Identify which cell holds the provided text, then report its [X, Y] central coordinate. 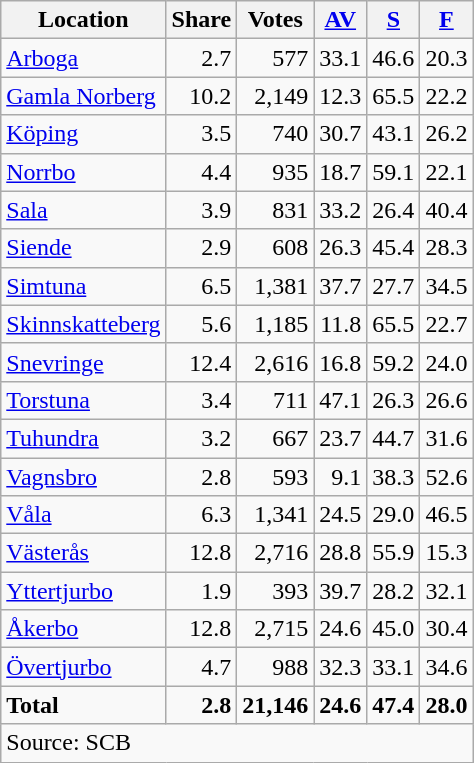
3.4 [202, 400]
6.3 [202, 515]
27.7 [394, 286]
16.8 [340, 362]
32.3 [340, 667]
30.4 [446, 629]
Share [202, 20]
Yttertjurbo [84, 591]
Vagnsbro [84, 477]
Övertjurbo [84, 667]
46.5 [446, 515]
52.6 [446, 477]
43.1 [394, 134]
47.1 [340, 400]
935 [276, 172]
3.5 [202, 134]
28.2 [394, 591]
39.7 [340, 591]
34.6 [446, 667]
29.0 [394, 515]
1.9 [202, 591]
2,616 [276, 362]
Siende [84, 248]
46.6 [394, 58]
Torstuna [84, 400]
2,716 [276, 553]
55.9 [394, 553]
26.2 [446, 134]
AV [340, 20]
26.6 [446, 400]
608 [276, 248]
44.7 [394, 438]
3.2 [202, 438]
1,185 [276, 324]
Votes [276, 20]
Snevringe [84, 362]
59.1 [394, 172]
3.9 [202, 210]
26.4 [394, 210]
24.0 [446, 362]
Köping [84, 134]
Total [84, 705]
31.6 [446, 438]
21,146 [276, 705]
6.5 [202, 286]
30.7 [340, 134]
2,149 [276, 96]
2.7 [202, 58]
32.1 [446, 591]
Simtuna [84, 286]
2,715 [276, 629]
Gamla Norberg [84, 96]
5.6 [202, 324]
711 [276, 400]
Åkerbo [84, 629]
12.4 [202, 362]
Arboga [84, 58]
740 [276, 134]
40.4 [446, 210]
1,341 [276, 515]
593 [276, 477]
1,381 [276, 286]
F [446, 20]
34.5 [446, 286]
28.3 [446, 248]
37.7 [340, 286]
Source: SCB [237, 743]
4.4 [202, 172]
33.2 [340, 210]
Tuhundra [84, 438]
12.3 [340, 96]
667 [276, 438]
45.4 [394, 248]
38.3 [394, 477]
988 [276, 667]
24.5 [340, 515]
11.8 [340, 324]
20.3 [446, 58]
Västerås [84, 553]
393 [276, 591]
577 [276, 58]
22.1 [446, 172]
4.7 [202, 667]
10.2 [202, 96]
Våla [84, 515]
23.7 [340, 438]
18.7 [340, 172]
22.2 [446, 96]
Skinnskatteberg [84, 324]
59.2 [394, 362]
15.3 [446, 553]
2.9 [202, 248]
47.4 [394, 705]
Sala [84, 210]
831 [276, 210]
28.8 [340, 553]
Norrbo [84, 172]
9.1 [340, 477]
22.7 [446, 324]
28.0 [446, 705]
Location [84, 20]
45.0 [394, 629]
S [394, 20]
